Detect which cell encompasses the target text, then output its (X, Y) center coordinate. 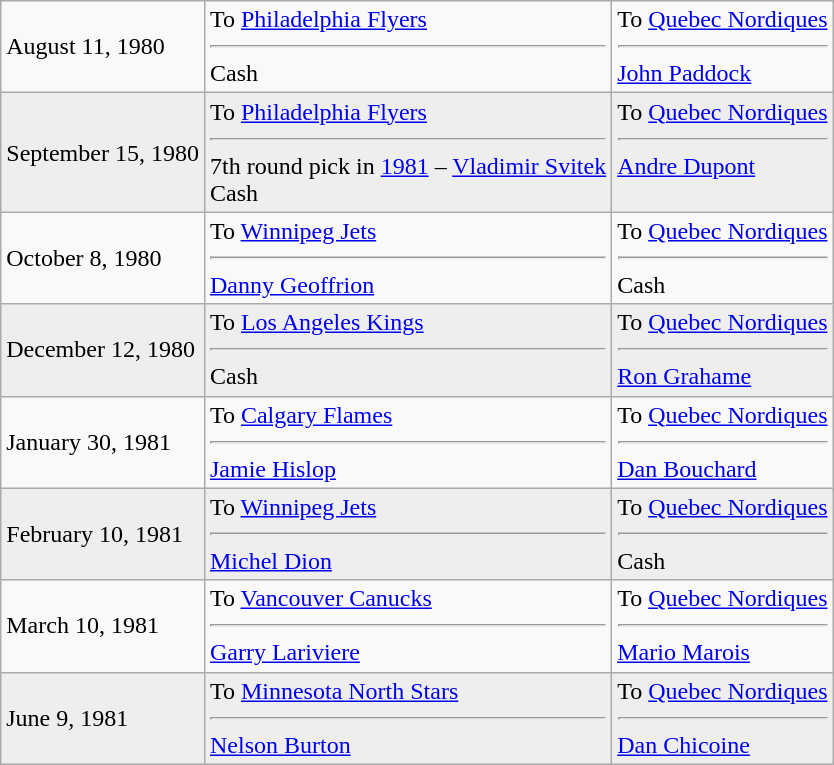
February 10, 1981 (103, 534)
To Winnipeg JetsDanny Geoffrion (408, 258)
March 10, 1981 (103, 626)
To Philadelphia Flyers7th round pick in 1981 – Vladimir Svitek Cash (408, 152)
To Quebec NordiquesDan Bouchard (722, 442)
To Philadelphia FlyersCash (408, 47)
To Los Angeles KingsCash (408, 350)
September 15, 1980 (103, 152)
To Quebec NordiquesAndre Dupont (722, 152)
To Quebec NordiquesMario Marois (722, 626)
June 9, 1981 (103, 718)
To Quebec NordiquesDan Chicoine (722, 718)
October 8, 1980 (103, 258)
January 30, 1981 (103, 442)
To Minnesota North StarsNelson Burton (408, 718)
August 11, 1980 (103, 47)
To Vancouver CanucksGarry Lariviere (408, 626)
To Quebec NordiquesRon Grahame (722, 350)
To Winnipeg JetsMichel Dion (408, 534)
December 12, 1980 (103, 350)
To Calgary FlamesJamie Hislop (408, 442)
To Quebec NordiquesJohn Paddock (722, 47)
